Extract the [X, Y] coordinate from the center of the cell holding the provided text.  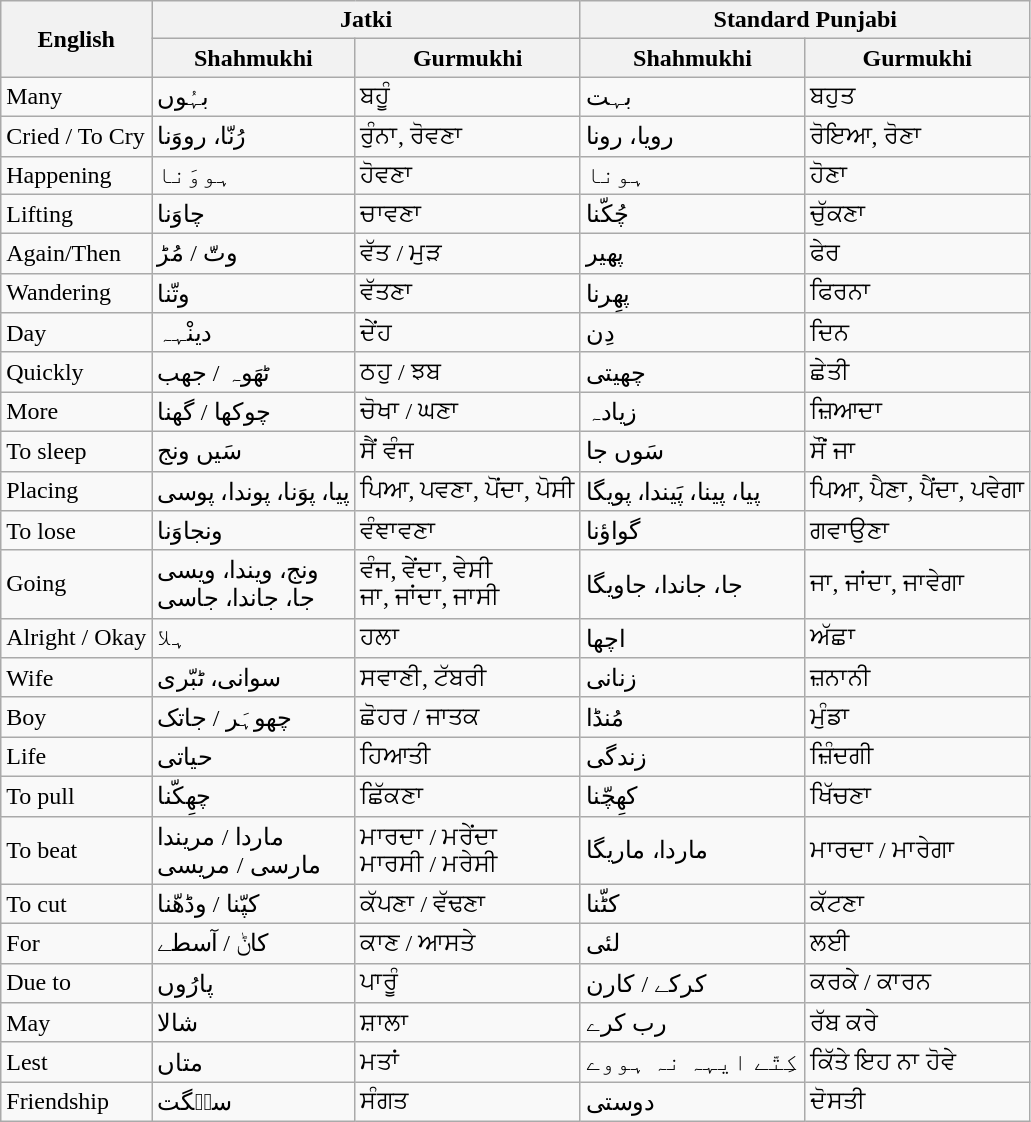
Happening [76, 175]
ਚਾਵਣਾ [468, 214]
پیا، پینا، پَیندا، پویگا [692, 491]
Going [76, 584]
ਖਿੱਚਣਾ [917, 796]
ਅੱਛਾ [917, 638]
دوستی [692, 1102]
ਰੋਇਆ, ਰੋਣਾ [917, 136]
ਸੰਗਤ [468, 1102]
Jatki [366, 20]
May [76, 1023]
چھِکّنا [254, 796]
ਕਰਕੇ / ਕਾਰਨ [917, 983]
To sleep [76, 451]
شالا [254, 1023]
To pull [76, 796]
ਕਾਣ / ਆਸਤੇ [468, 944]
ہووَنا [254, 175]
Lifting [76, 214]
ਪਾਰੂੰ [468, 983]
پیا، پوَنا، پوندا، پوسی [254, 491]
Lest [76, 1062]
Due to [76, 983]
گواؤنا [692, 531]
ਚੋਖਾ / ਘਣਾ [468, 412]
ਵੰਜ, ਵੇਂਦਾ, ਵੇਸੀਜਾ, ਜਾਂਦਾ, ਜਾਸੀ [468, 584]
دینْہہ [254, 333]
سن٘گت [254, 1102]
ਫੇਰ [917, 254]
ਠਹੁ / ਝਬ [468, 372]
ਲਈ [917, 944]
کپّنا / وڈھّنا [254, 904]
متاں [254, 1062]
ہونا [692, 175]
مُنڈا [692, 717]
ਹੋਣਾ [917, 175]
Many [76, 97]
Cried / To Cry [76, 136]
ਕਿੱਤੇ ਇਹ ਨਾ ਹੋਵੇ [917, 1062]
زنانی [692, 678]
ਫਿਰਨਾ [917, 293]
پارُوں [254, 983]
ਜਾ, ਜਾਂਦਾ, ਜਾਵੇਗਾ [917, 584]
چھوہَر / جاتک [254, 717]
ਜ਼ਨਾਨੀ [917, 678]
جا، جاندا، جاویگا [692, 584]
ਪਿਆ, ਪੈਣਾ, ਪੈਂਦਾ, ਪਵੇਗਾ [917, 491]
کاݨ / آسطے [254, 944]
ਮਾਰਦਾ / ਮਰੇਂਦਾਮਾਰਸੀ / ਮਰੇਸੀ [468, 850]
کٹّنا [692, 904]
چُکّنا [692, 214]
ਵੰਞਾਵਣਾ [468, 531]
سوانی، ٹبّری [254, 678]
Standard Punjabi [805, 20]
پھیر [692, 254]
ਹਿਆਤੀ [468, 757]
Again/Then [76, 254]
Life [76, 757]
کِتّے ایہہ نہ ہووے [692, 1062]
ਹੋਵਣਾ [468, 175]
ونجاوَنا [254, 531]
سَوں جا [692, 451]
ਮਤਾਂ [468, 1062]
ਬਹੁਤ [917, 97]
To lose [76, 531]
ਚੁੱਕਣਾ [917, 214]
ਕੱਟਣਾ [917, 904]
ਸੌਂ ਜਾ [917, 451]
ਬਹੂੰ [468, 97]
Day [76, 333]
لئی [692, 944]
Friendship [76, 1102]
اچھا [692, 638]
ਪਿਆ, ਪਵਣਾ, ਪੋਂਦਾ, ਪੋਸੀ [468, 491]
پھِرنا [692, 293]
English [76, 39]
ਛਿੱਕਣਾ [468, 796]
کھِچّنا [692, 796]
رویا، رونا [692, 136]
زندگی [692, 757]
چھیتی [692, 372]
ਸਵਾਣੀ, ਟੱਬਰੀ [468, 678]
ਮਾਰਦਾ / ਮਾਰੇਗਾ [917, 850]
کرکے / کارن [692, 983]
رُنّا، رووَنا [254, 136]
Boy [76, 717]
رب کرے [692, 1023]
ਕੱਪਣਾ / ਵੱਢਣਾ [468, 904]
ਜ਼ਿਆਦਾ [917, 412]
بہُوں [254, 97]
To cut [76, 904]
وتّ / مُڑ [254, 254]
ਵੱਤਣਾ [468, 293]
Alright / Okay [76, 638]
ਰੁੰਨਾ, ਰੋਵਣਾ [468, 136]
بہت [692, 97]
Wife [76, 678]
ਰੱਬ ਕਰੇ [917, 1023]
وتّنا [254, 293]
ਛੇਤੀ [917, 372]
For [76, 944]
Placing [76, 491]
ماردا، ماریگا [692, 850]
ਮੁੰਡਾ [917, 717]
To beat [76, 850]
ਗਵਾਉਣਾ [917, 531]
چاوَنا [254, 214]
ونج، ویندا، ویسیجا، جاندا، جاسی [254, 584]
ਦੇਂਹ [468, 333]
ਹਲਾ [468, 638]
ماردا / مریندامارسی / مریسی [254, 850]
ਦਿਨ [917, 333]
Wandering [76, 293]
ٹھَوہ / جھب [254, 372]
چوکھا / گھنا [254, 412]
ਸੈਂ ਵੰਜ [468, 451]
حیاتی [254, 757]
ہلا [254, 638]
دِن [692, 333]
More [76, 412]
ਵੱਤ / ਮੁੜ [468, 254]
سَیں ونج [254, 451]
ਦੋਸਤੀ [917, 1102]
زیادہ [692, 412]
ਜ਼ਿੰਦਗੀ [917, 757]
Quickly [76, 372]
ਸ਼ਾਲਾ [468, 1023]
ਛੋਹਰ / ਜਾਤਕ [468, 717]
